Extract the [X, Y] coordinate from the center of the cell holding the provided text.  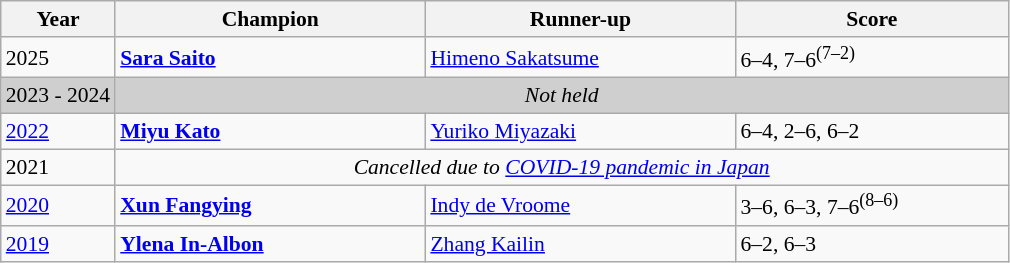
2020 [58, 206]
Sara Saito [270, 58]
Not held [562, 96]
Year [58, 19]
6–4, 2–6, 6–2 [872, 132]
Score [872, 19]
Champion [270, 19]
6–4, 7–6(7–2) [872, 58]
6–2, 6–3 [872, 244]
2021 [58, 167]
Himeno Sakatsume [580, 58]
2023 - 2024 [58, 96]
3–6, 6–3, 7–6(8–6) [872, 206]
Runner-up [580, 19]
Yuriko Miyazaki [580, 132]
Miyu Kato [270, 132]
Ylena In-Albon [270, 244]
Cancelled due to COVID-19 pandemic in Japan [562, 167]
2019 [58, 244]
Xun Fangying [270, 206]
Zhang Kailin [580, 244]
2022 [58, 132]
Indy de Vroome [580, 206]
2025 [58, 58]
